Search for the cell housing the specified text and yield its (x, y) center coordinate. 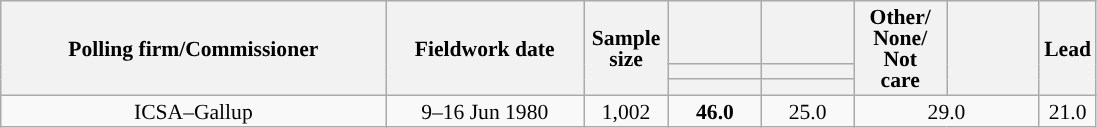
25.0 (808, 110)
ICSA–Gallup (194, 110)
46.0 (716, 110)
Fieldwork date (485, 48)
29.0 (946, 110)
Other/None/Notcare (900, 48)
1,002 (626, 110)
Sample size (626, 48)
9–16 Jun 1980 (485, 110)
Lead (1068, 48)
Polling firm/Commissioner (194, 48)
21.0 (1068, 110)
